Provide the [x, y] coordinate of the cell's center where the given text is located.  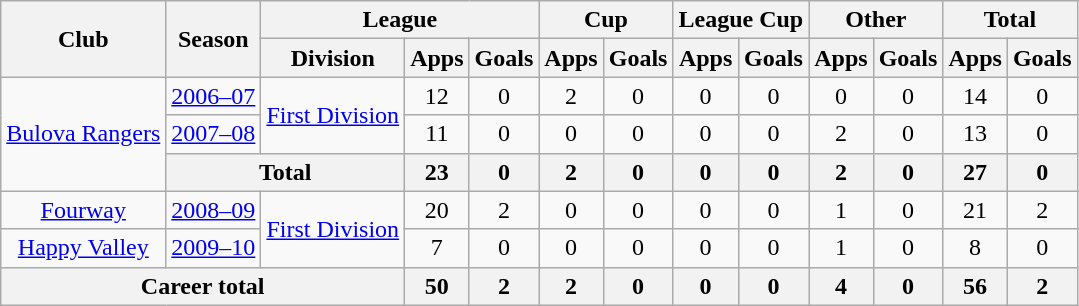
11 [437, 134]
13 [975, 134]
Club [84, 39]
14 [975, 96]
League Cup [741, 20]
7 [437, 248]
50 [437, 286]
Happy Valley [84, 248]
Season [214, 39]
20 [437, 210]
Career total [203, 286]
2008–09 [214, 210]
2009–10 [214, 248]
21 [975, 210]
4 [841, 286]
2007–08 [214, 134]
2006–07 [214, 96]
27 [975, 172]
League [400, 20]
Other [876, 20]
23 [437, 172]
Fourway [84, 210]
8 [975, 248]
Cup [606, 20]
12 [437, 96]
Bulova Rangers [84, 134]
56 [975, 286]
Division [333, 58]
